Scan for the cell matching the given text and deliver its (X, Y) coordinate at center. 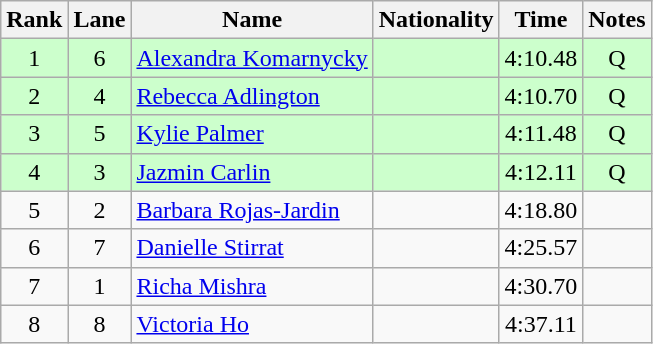
Victoria Ho (252, 324)
4:30.70 (541, 286)
Name (252, 20)
Notes (617, 20)
Kylie Palmer (252, 134)
4:11.48 (541, 134)
Lane (100, 20)
Barbara Rojas-Jardin (252, 210)
Jazmin Carlin (252, 172)
4:10.70 (541, 96)
4:25.57 (541, 248)
Richa Mishra (252, 286)
Nationality (436, 20)
Rebecca Adlington (252, 96)
Alexandra Komarnycky (252, 58)
4:12.11 (541, 172)
4:10.48 (541, 58)
4:18.80 (541, 210)
Rank (34, 20)
4:37.11 (541, 324)
Time (541, 20)
Danielle Stirrat (252, 248)
